Identify which cell holds the provided text, then report its [X, Y] central coordinate. 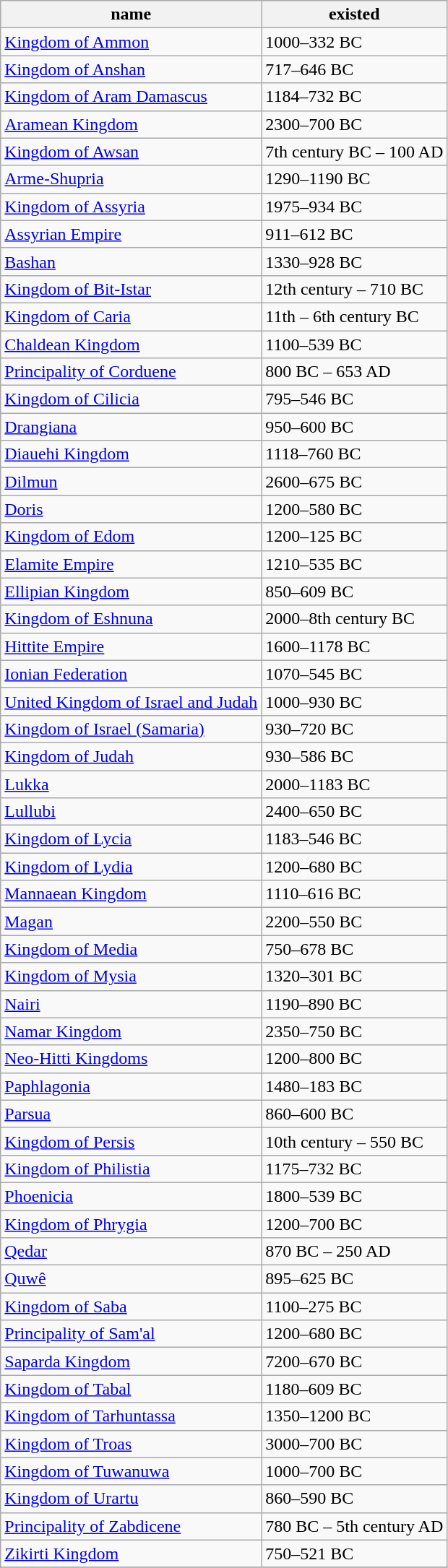
800 BC – 653 AD [354, 372]
Saparda Kingdom [132, 1361]
Principality of Sam'al [132, 1334]
Arme-Shupria [132, 179]
1118–760 BC [354, 454]
2200–550 BC [354, 922]
750–678 BC [354, 949]
Kingdom of Lydia [132, 867]
Kingdom of Ammon [132, 42]
Kingdom of Aram Damascus [132, 97]
911–612 BC [354, 234]
Chaldean Kingdom [132, 345]
Ellipian Kingdom [132, 592]
Elamite Empire [132, 564]
Mannaean Kingdom [132, 894]
Nairi [132, 1004]
United Kingdom of Israel and Judah [132, 701]
Principality of Zabdicene [132, 1526]
795–546 BC [354, 399]
Lukka [132, 784]
Kingdom of Israel (Samaria) [132, 729]
Kingdom of Eshnuna [132, 619]
Kingdom of Tabal [132, 1389]
1800–539 BC [354, 1196]
Namar Kingdom [132, 1031]
930–586 BC [354, 756]
Kingdom of Anshan [132, 69]
717–646 BC [354, 69]
1290–1190 BC [354, 179]
930–720 BC [354, 729]
1175–732 BC [354, 1169]
850–609 BC [354, 592]
860–600 BC [354, 1114]
Kingdom of Tuwanuwa [132, 1471]
750–521 BC [354, 1554]
895–625 BC [354, 1279]
Kingdom of Caria [132, 316]
Ionian Federation [132, 674]
Kingdom of Troas [132, 1444]
3000–700 BC [354, 1444]
2000–1183 BC [354, 784]
Lullubi [132, 812]
Kingdom of Urartu [132, 1499]
Magan [132, 922]
Quwê [132, 1279]
existed [354, 14]
Doris [132, 509]
Kingdom of Edom [132, 537]
1190–890 BC [354, 1004]
Neo-Hitti Kingdoms [132, 1059]
1100–539 BC [354, 345]
1183–546 BC [354, 839]
1330–928 BC [354, 261]
7200–670 BC [354, 1361]
1000–930 BC [354, 701]
name [132, 14]
1070–545 BC [354, 674]
11th – 6th century BC [354, 316]
1100–275 BC [354, 1307]
1320–301 BC [354, 976]
1200–580 BC [354, 509]
1000–700 BC [354, 1471]
2000–8th century BC [354, 619]
Phoenicia [132, 1196]
Kingdom of Cilicia [132, 399]
Kingdom of Persis [132, 1141]
1180–609 BC [354, 1389]
Kingdom of Bit-Istar [132, 289]
Drangiana [132, 427]
Kingdom of Philistia [132, 1169]
12th century – 710 BC [354, 289]
10th century – 550 BC [354, 1141]
Kingdom of Saba [132, 1307]
Diauehi Kingdom [132, 454]
Qedar [132, 1252]
1110–616 BC [354, 894]
Kingdom of Media [132, 949]
Kingdom of Mysia [132, 976]
Kingdom of Lycia [132, 839]
Paphlagonia [132, 1086]
Dilmun [132, 482]
2400–650 BC [354, 812]
2300–700 BC [354, 124]
950–600 BC [354, 427]
780 BC – 5th century AD [354, 1526]
Hittite Empire [132, 646]
Kingdom of Judah [132, 756]
Assyrian Empire [132, 234]
1200–700 BC [354, 1224]
1210–535 BC [354, 564]
Parsua [132, 1114]
1480–183 BC [354, 1086]
1975–934 BC [354, 207]
2350–750 BC [354, 1031]
Kingdom of Assyria [132, 207]
Principality of Corduene [132, 372]
1200–125 BC [354, 537]
Aramean Kingdom [132, 124]
1350–1200 BC [354, 1416]
7th century BC – 100 AD [354, 152]
1200–800 BC [354, 1059]
Kingdom of Tarhuntassa [132, 1416]
860–590 BC [354, 1499]
Kingdom of Awsan [132, 152]
1000–332 BC [354, 42]
2600–675 BC [354, 482]
Bashan [132, 261]
1600–1178 BC [354, 646]
Kingdom of Phrygia [132, 1224]
Zikirti Kingdom [132, 1554]
870 BC – 250 AD [354, 1252]
1184–732 BC [354, 97]
